Search for the cell housing the specified text and yield its (X, Y) center coordinate. 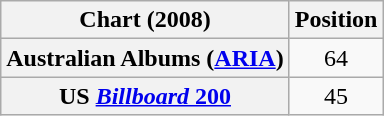
US Billboard 200 (145, 96)
Chart (2008) (145, 20)
Position (336, 20)
45 (336, 96)
Australian Albums (ARIA) (145, 58)
64 (336, 58)
